Pinpoint the cell where the given text exists, returning its (x, y) midpoint coordinate. 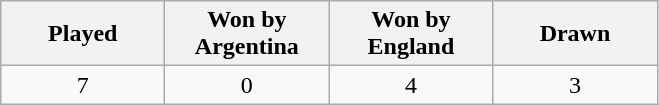
Won byArgentina (247, 34)
Played (83, 34)
0 (247, 85)
Drawn (575, 34)
4 (411, 85)
3 (575, 85)
7 (83, 85)
Won byEngland (411, 34)
